From the cell containing the given text, extract its center point as [x, y] coordinate. 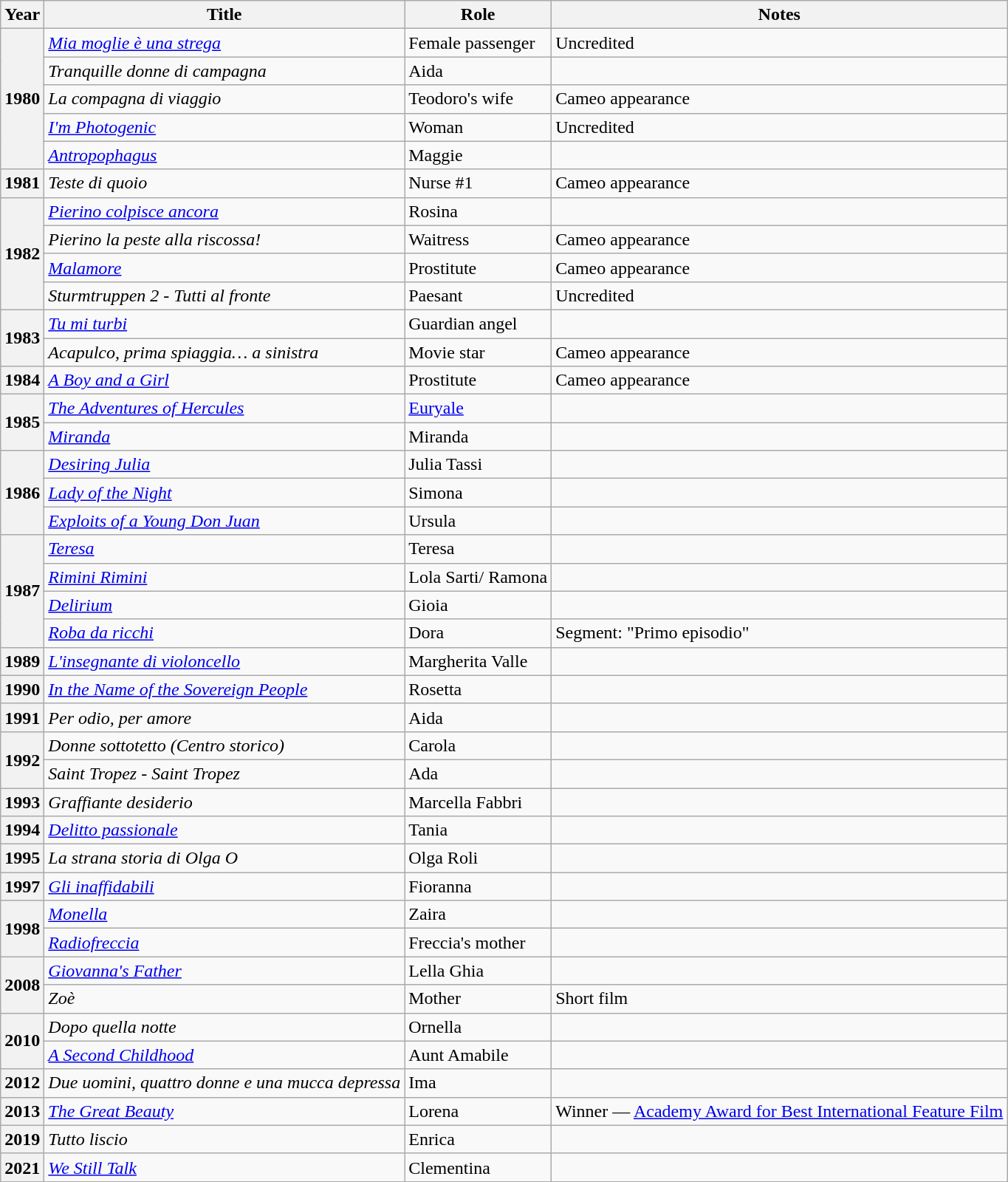
Dora [479, 633]
Clementina [479, 1167]
1993 [22, 802]
Margherita Valle [479, 661]
Tania [479, 830]
Pierino la peste alla riscossa! [224, 239]
A Boy and a Girl [224, 380]
Waitress [479, 239]
Rimini Rimini [224, 577]
Guardian angel [479, 324]
Segment: "Primo episodio" [780, 633]
1986 [22, 493]
1998 [22, 929]
In the Name of the Sovereign People [224, 689]
Winner — Academy Award for Best International Feature Film [780, 1111]
Movie star [479, 352]
1980 [22, 99]
Rosetta [479, 689]
Teodoro's wife [479, 99]
Saint Tropez - Saint Tropez [224, 773]
1990 [22, 689]
Lella Ghia [479, 971]
Giovanna's Father [224, 971]
Mia moglie è una strega [224, 43]
Mother [479, 999]
La compagna di viaggio [224, 99]
Graffiante desiderio [224, 802]
1989 [22, 661]
Exploits of a Young Don Juan [224, 521]
I'm Photogenic [224, 127]
Desiring Julia [224, 465]
Tutto liscio [224, 1139]
Title [224, 15]
We Still Talk [224, 1167]
Fioranna [479, 886]
Radiofreccia [224, 943]
Paesant [479, 295]
Rosina [479, 211]
Tu mi turbi [224, 324]
Short film [780, 999]
Dopo quella notte [224, 1027]
Delitto passionale [224, 830]
2008 [22, 985]
1987 [22, 591]
Lola Sarti/ Ramona [479, 577]
Role [479, 15]
Simona [479, 493]
Acapulco, prima spiaggia… a sinistra [224, 352]
Zaira [479, 915]
Tranquille donne di campagna [224, 71]
Year [22, 15]
1995 [22, 858]
Lorena [479, 1111]
Delirium [224, 605]
The Adventures of Hercules [224, 409]
2021 [22, 1167]
The Great Beauty [224, 1111]
Notes [780, 15]
2013 [22, 1111]
Ornella [479, 1027]
Ada [479, 773]
La strana storia di Olga O [224, 858]
Due uomini, quattro donne e una mucca depressa [224, 1083]
Gioia [479, 605]
Donne sottotetto (Centro storico) [224, 745]
Enrica [479, 1139]
Ima [479, 1083]
Julia Tassi [479, 465]
Zoè [224, 999]
1992 [22, 759]
Per odio, per amore [224, 717]
Maggie [479, 155]
Olga Roli [479, 858]
Sturmtruppen 2 - Tutti al fronte [224, 295]
Freccia's mother [479, 943]
1983 [22, 338]
1984 [22, 380]
1991 [22, 717]
Antropophagus [224, 155]
Monella [224, 915]
L'insegnante di violoncello [224, 661]
Gli inaffidabili [224, 886]
Female passenger [479, 43]
Lady of the Night [224, 493]
Euryale [479, 409]
1985 [22, 423]
Carola [479, 745]
Pierino colpisce ancora [224, 211]
Woman [479, 127]
1997 [22, 886]
2010 [22, 1041]
Malamore [224, 267]
Marcella Fabbri [479, 802]
2019 [22, 1139]
Nurse #1 [479, 183]
Teste di quoio [224, 183]
Aunt Amabile [479, 1055]
2012 [22, 1083]
Roba da ricchi [224, 633]
1981 [22, 183]
Ursula [479, 521]
1994 [22, 830]
A Second Childhood [224, 1055]
1982 [22, 253]
